For the text-containing cell, return its midpoint in [x, y] coordinate format. 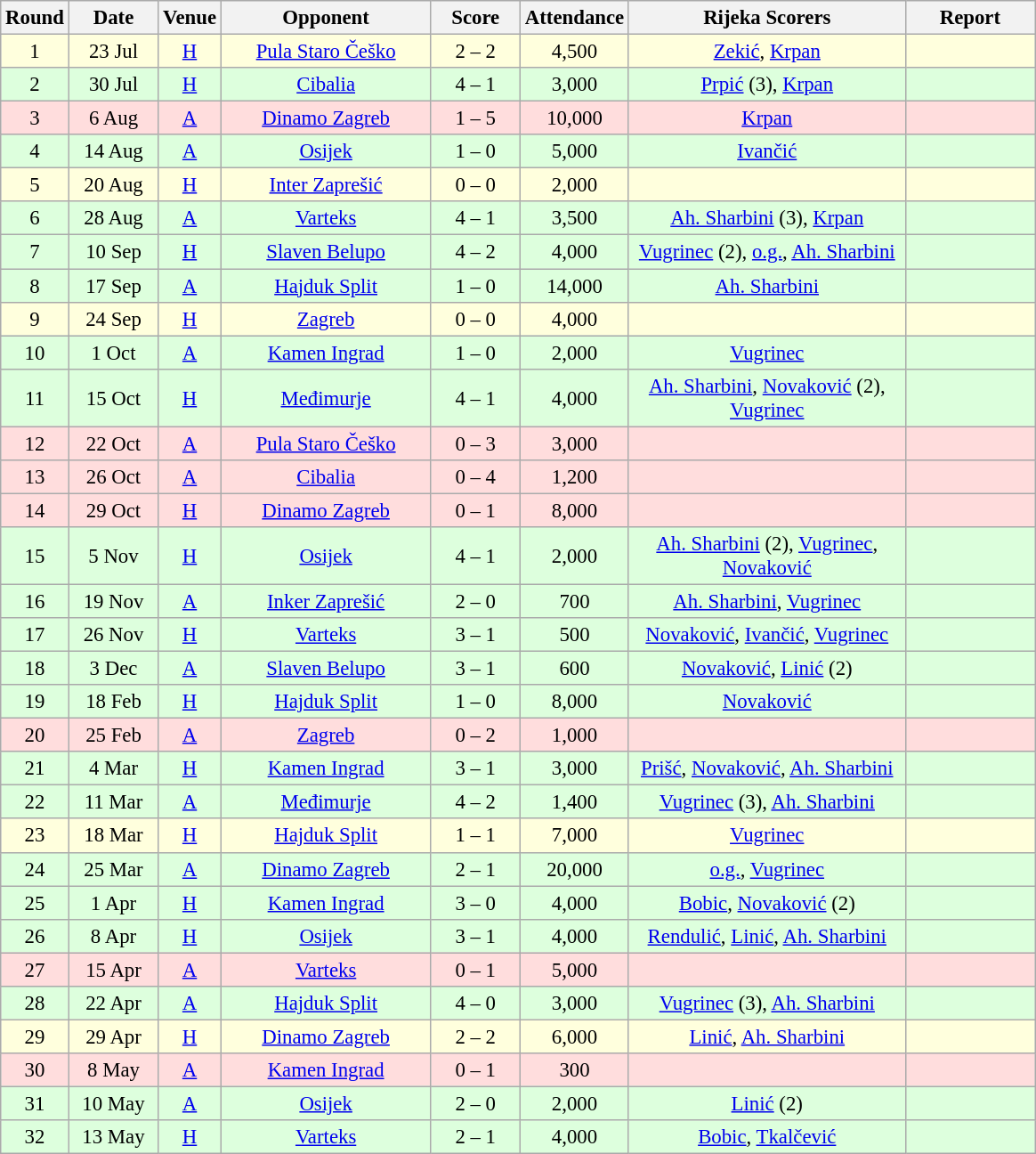
Attendance [575, 18]
Ah. Sharbini (2), Vugrinec, Novaković [767, 556]
18 [35, 669]
4 Mar [114, 768]
3 – 0 [475, 903]
10 May [114, 1103]
10,000 [575, 118]
30 Jul [114, 85]
1 – 5 [475, 118]
Rendulić, Linić, Ah. Sharbini [767, 936]
26 [35, 936]
Novaković [767, 702]
20 [35, 735]
0 – 4 [475, 477]
1,400 [575, 802]
28 [35, 1004]
23 [35, 836]
21 [35, 768]
14,000 [575, 286]
19 Nov [114, 601]
27 [35, 970]
Prpić (3), Krpan [767, 85]
15 [35, 556]
Krpan [767, 118]
11 Mar [114, 802]
500 [575, 635]
3 [35, 118]
1 Oct [114, 353]
10 Sep [114, 252]
5 [35, 185]
22 Apr [114, 1004]
10 [35, 353]
Opponent [326, 18]
Novaković, Ivančić, Vugrinec [767, 635]
o.g., Vugrinec [767, 869]
8 Apr [114, 936]
Zekić, Krpan [767, 52]
Vugrinec (2), o.g., Ah. Sharbini [767, 252]
13 May [114, 1137]
4 – 0 [475, 1004]
1,000 [575, 735]
29 [35, 1036]
Rijeka Scorers [767, 18]
Ah. Sharbini, Vugrinec [767, 601]
28 Aug [114, 218]
13 [35, 477]
600 [575, 669]
6,000 [575, 1036]
Linić (2) [767, 1103]
20,000 [575, 869]
Ah. Sharbini, Novaković (2), Vugrinec [767, 397]
7,000 [575, 836]
22 Oct [114, 443]
3 Dec [114, 669]
9 [35, 319]
Novaković, Linić (2) [767, 669]
Round [35, 18]
29 Apr [114, 1036]
3,500 [575, 218]
25 Mar [114, 869]
700 [575, 601]
Inker Zaprešić [326, 601]
6 [35, 218]
20 Aug [114, 185]
Venue [190, 18]
25 [35, 903]
26 Oct [114, 477]
14 Aug [114, 151]
30 [35, 1070]
Report [970, 18]
1 [35, 52]
18 Feb [114, 702]
31 [35, 1103]
Date [114, 18]
6 Aug [114, 118]
2 [35, 85]
Prišć, Novaković, Ah. Sharbini [767, 768]
Linić, Ah. Sharbini [767, 1036]
0 – 2 [475, 735]
Ivančić [767, 151]
Ah. Sharbini (3), Krpan [767, 218]
1 Apr [114, 903]
1,200 [575, 477]
12 [35, 443]
Bobic, Novaković (2) [767, 903]
11 [35, 397]
4 [35, 151]
Ah. Sharbini [767, 286]
7 [35, 252]
Inter Zaprešić [326, 185]
15 Apr [114, 970]
18 Mar [114, 836]
29 Oct [114, 510]
26 Nov [114, 635]
24 [35, 869]
Score [475, 18]
14 [35, 510]
25 Feb [114, 735]
1 – 1 [475, 836]
5 Nov [114, 556]
17 Sep [114, 286]
16 [35, 601]
0 – 3 [475, 443]
19 [35, 702]
15 Oct [114, 397]
32 [35, 1137]
300 [575, 1070]
17 [35, 635]
8 [35, 286]
4,500 [575, 52]
8 May [114, 1070]
Bobic, Tkalčević [767, 1137]
24 Sep [114, 319]
23 Jul [114, 52]
22 [35, 802]
